Extract the (X, Y) coordinate from the center of the cell holding the provided text.  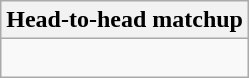
Head-to-head matchup (125, 20)
